Identify which cell holds the provided text, then report its (X, Y) central coordinate. 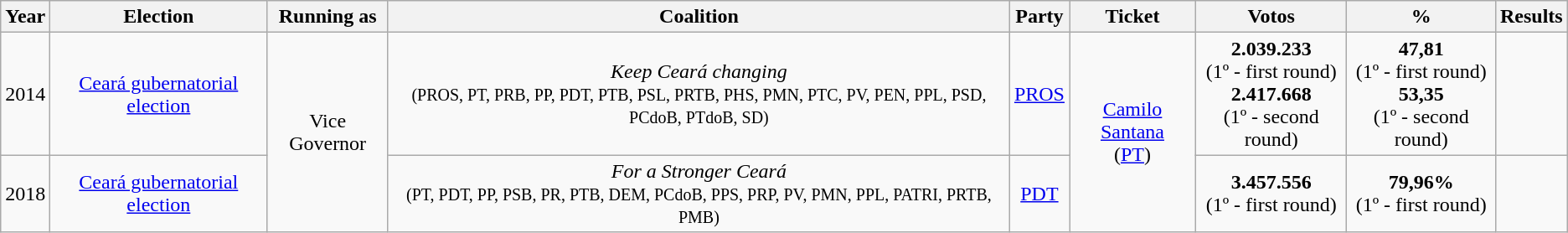
Results (1531, 17)
79,96%(1º - first round) (1421, 194)
Votos (1271, 17)
2014 (25, 94)
Running as (328, 17)
Camilo Santana(PT) (1132, 132)
% (1421, 17)
2.039.233(1º - first round)2.417.668(1º - second round) (1271, 94)
Keep Ceará changing(PROS, PT, PRB, PP, PDT, PTB, PSL, PRTB, PHS, PMN, PTC, PV, PEN, PPL, PSD, PCdoB, PTdoB, SD) (699, 94)
Vice Governor (328, 132)
2018 (25, 194)
Election (159, 17)
Ticket (1132, 17)
Year (25, 17)
PROS (1039, 94)
For a Stronger Ceará(PT, PDT, PP, PSB, PR, PTB, DEM, PCdoB, PPS, PRP, PV, PMN, PPL, PATRI, PRTB, PMB) (699, 194)
3.457.556(1º - first round) (1271, 194)
Party (1039, 17)
47,81(1º - first round)53,35(1º - second round) (1421, 94)
PDT (1039, 194)
Coalition (699, 17)
